Return [x, y] of the center of cell containing provided text 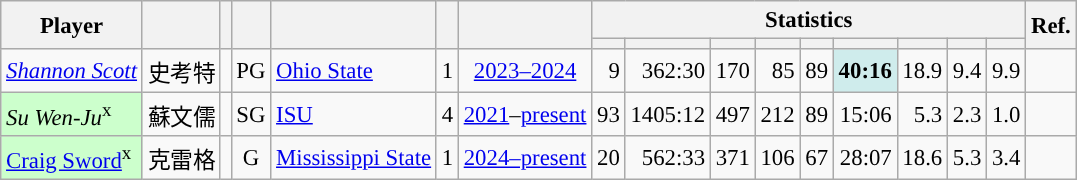
Shannon Scott [72, 71]
85 [778, 71]
2021–present [524, 115]
15:06 [865, 115]
克雷格 [181, 158]
1.0 [1006, 115]
9 [608, 71]
67 [816, 158]
28:07 [865, 158]
18.6 [922, 158]
G [251, 158]
2023–2024 [524, 71]
史考特 [181, 71]
SG [251, 115]
Craig Swordx [72, 158]
497 [732, 115]
PG [251, 71]
3.4 [1006, 158]
371 [732, 158]
ISU [354, 115]
40:16 [865, 71]
212 [778, 115]
170 [732, 71]
93 [608, 115]
2024–present [524, 158]
9.9 [1006, 71]
106 [778, 158]
Su Wen-Jux [72, 115]
Mississippi State [354, 158]
562:33 [668, 158]
1405:12 [668, 115]
Statistics [809, 20]
Player [72, 25]
2.3 [968, 115]
362:30 [668, 71]
Ohio State [354, 71]
18.9 [922, 71]
4 [447, 115]
20 [608, 158]
蘇文儒 [181, 115]
9.4 [968, 71]
Ref. [1051, 25]
